Extract the [X, Y] coordinate from the center of the cell holding the provided text.  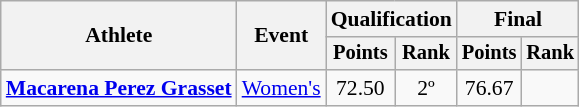
Athlete [119, 36]
72.50 [360, 88]
Qualification [392, 19]
Final [518, 19]
Event [282, 36]
2º [426, 88]
Macarena Perez Grasset [119, 88]
76.67 [489, 88]
Women's [282, 88]
